Identify which cell holds the provided text, then report its (X, Y) central coordinate. 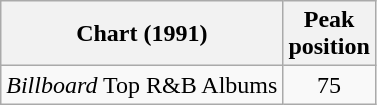
Billboard Top R&B Albums (142, 85)
Peakposition (329, 34)
75 (329, 85)
Chart (1991) (142, 34)
